For the text-containing cell, return its midpoint in [X, Y] coordinate format. 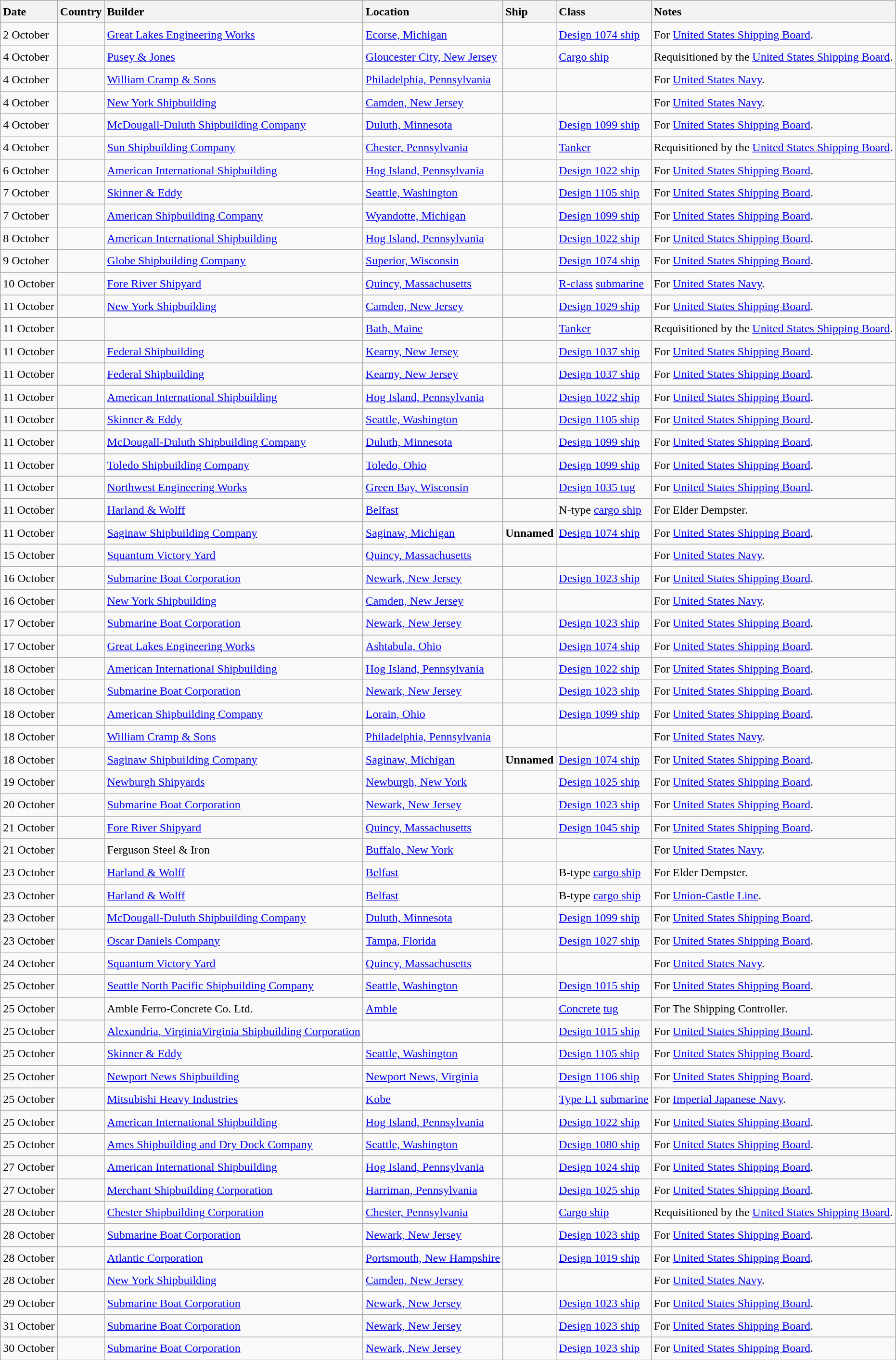
Amble Ferro-Concrete Co. Ltd. [234, 1009]
Ames Shipbuilding and Dry Dock Company [234, 1145]
Northwest Engineering Works [234, 487]
19 October [29, 782]
20 October [29, 805]
Oscar Daniels Company [234, 941]
Superior, Wisconsin [433, 261]
Builder [234, 12]
6 October [29, 170]
Tampa, Florida [433, 941]
Green Bay, Wisconsin [433, 487]
N-type cargo ship [603, 510]
29 October [29, 1303]
Gloucester City, New Jersey [433, 57]
Portsmouth, New Hampshire [433, 1257]
8 October [29, 238]
Class [603, 12]
Mitsubishi Heavy Industries [234, 1100]
Atlantic Corporation [234, 1257]
Amble [433, 1009]
Type L1 submarine [603, 1100]
Design 1027 ship [603, 941]
Design 1080 ship [603, 1145]
For Imperial Japanese Navy. [773, 1100]
31 October [29, 1326]
Chester Shipbuilding Corporation [234, 1212]
Ashtabula, Ohio [433, 646]
Country [81, 12]
Newburgh, New York [433, 782]
Ecorse, Michigan [433, 35]
Date [29, 12]
Bath, Maine [433, 329]
For The Shipping Controller. [773, 1009]
30 October [29, 1348]
9 October [29, 261]
Toledo, Ohio [433, 465]
Wyandotte, Michigan [433, 216]
Sun Shipbuilding Company [234, 147]
Buffalo, New York [433, 850]
Seattle North Pacific Shipbuilding Company [234, 986]
2 October [29, 35]
Location [433, 12]
Design 1024 ship [603, 1167]
Design 1035 tug [603, 487]
Toledo Shipbuilding Company [234, 465]
Alexandria, VirginiaVirginia Shipbuilding Corporation [234, 1031]
10 October [29, 284]
Newport News Shipbuilding [234, 1076]
Design 1019 ship [603, 1257]
Newport News, Virginia [433, 1076]
Ferguson Steel & Iron [234, 850]
Pusey & Jones [234, 57]
Notes [773, 12]
Merchant Shipbuilding Corporation [234, 1190]
Concrete tug [603, 1009]
Design 1029 ship [603, 306]
Globe Shipbuilding Company [234, 261]
Design 1106 ship [603, 1076]
For Union-Castle Line. [773, 895]
Ship [529, 12]
Kobe [433, 1100]
Lorain, Ohio [433, 714]
24 October [29, 963]
R-class submarine [603, 284]
Harriman, Pennsylvania [433, 1190]
Newburgh Shipyards [234, 782]
Design 1045 ship [603, 827]
15 October [29, 556]
